Determine the (x, y) coordinate at the center of the cell enclosing the given text.  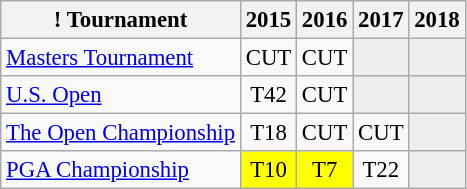
2015 (268, 20)
! Tournament (121, 20)
2018 (437, 20)
T18 (268, 133)
T10 (268, 170)
T42 (268, 95)
The Open Championship (121, 133)
T22 (381, 170)
T7 (325, 170)
2016 (325, 20)
Masters Tournament (121, 58)
2017 (381, 20)
U.S. Open (121, 95)
PGA Championship (121, 170)
